Return [x, y] of the center of cell containing provided text 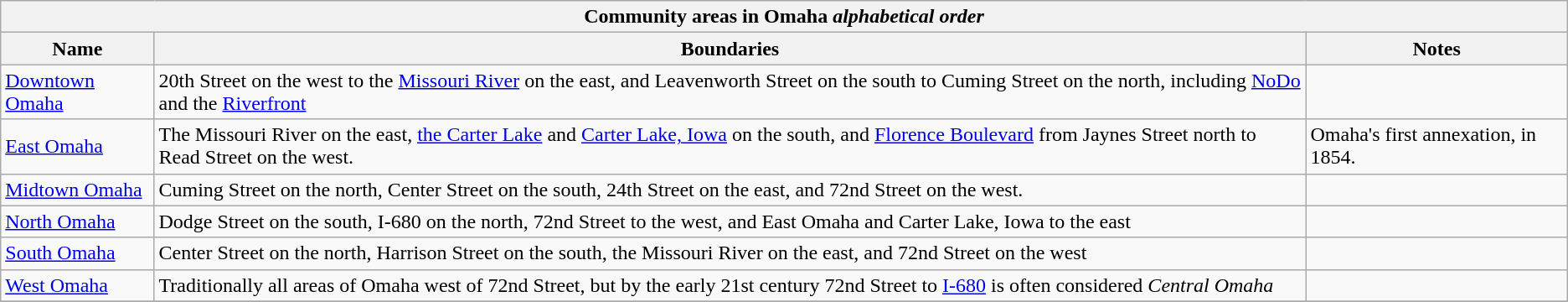
Omaha's first annexation, in 1854. [1436, 146]
Name [77, 49]
Downtown Omaha [77, 92]
Traditionally all areas of Omaha west of 72nd Street, but by the early 21st century 72nd Street to I-680 is often considered Central Omaha [730, 285]
Notes [1436, 49]
West Omaha [77, 285]
Boundaries [730, 49]
North Omaha [77, 221]
South Omaha [77, 253]
Center Street on the north, Harrison Street on the south, the Missouri River on the east, and 72nd Street on the west [730, 253]
East Omaha [77, 146]
Community areas in Omaha alphabetical order [784, 17]
Midtown Omaha [77, 190]
Dodge Street on the south, I-680 on the north, 72nd Street to the west, and East Omaha and Carter Lake, Iowa to the east [730, 221]
Cuming Street on the north, Center Street on the south, 24th Street on the east, and 72nd Street on the west. [730, 190]
